Pinpoint the cell where the given text exists, returning its [x, y] midpoint coordinate. 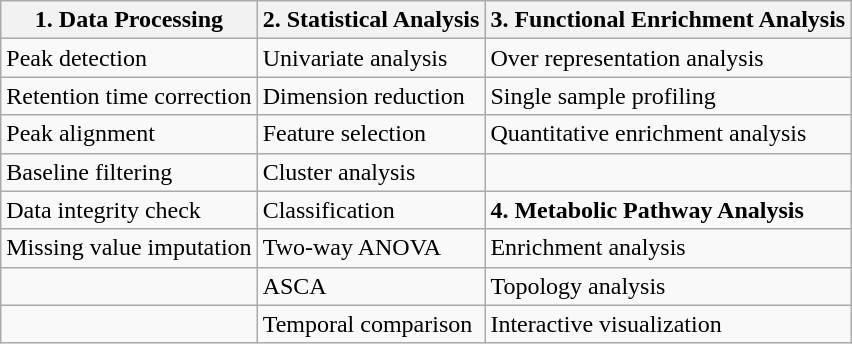
Enrichment analysis [668, 248]
Peak detection [129, 58]
Topology analysis [668, 286]
Retention time correction [129, 96]
Univariate analysis [371, 58]
Baseline filtering [129, 172]
Single sample profiling [668, 96]
Temporal comparison [371, 324]
Over representation analysis [668, 58]
1. Data Processing [129, 20]
Peak alignment [129, 134]
4. Metabolic Pathway Analysis [668, 210]
Classification [371, 210]
3. Functional Enrichment Analysis [668, 20]
Cluster analysis [371, 172]
2. Statistical Analysis [371, 20]
Dimension reduction [371, 96]
Quantitative enrichment analysis [668, 134]
Interactive visualization [668, 324]
Missing value imputation [129, 248]
Data integrity check [129, 210]
Feature selection [371, 134]
Two-way ANOVA [371, 248]
ASCA [371, 286]
